Capture the cell that displays the provided text and extract its (X, Y) central coordinate. 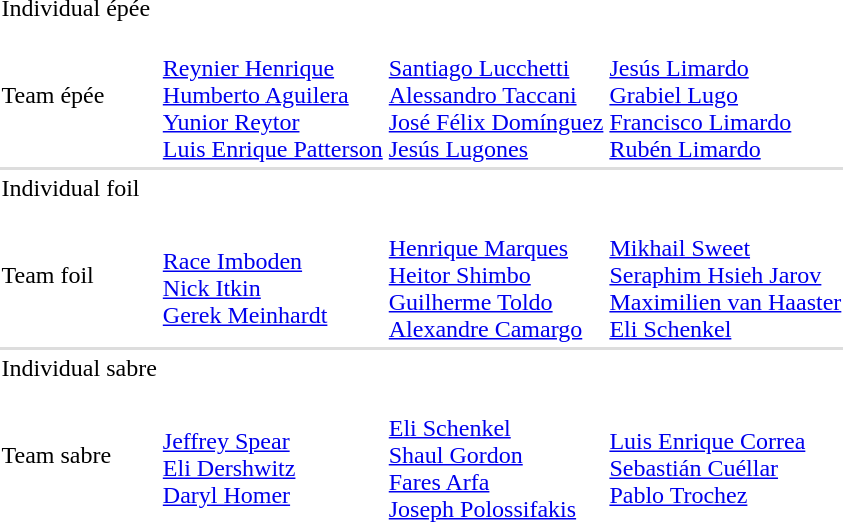
Team foil (79, 275)
Santiago LucchettiAlessandro TaccaniJosé Félix DomínguezJesús Lugones (496, 95)
Mikhail SweetSeraphim Hsieh JarovMaximilien van HaasterEli Schenkel (726, 275)
Individual foil (79, 188)
Team épée (79, 95)
Race ImbodenNick ItkinGerek Meinhardt (272, 275)
Individual sabre (79, 368)
Henrique MarquesHeitor ShimboGuilherme ToldoAlexandre Camargo (496, 275)
Jesús LimardoGrabiel LugoFrancisco LimardoRubén Limardo (726, 95)
Reynier HenriqueHumberto AguileraYunior ReytorLuis Enrique Patterson (272, 95)
